Detect which cell encompasses the target text, then output its [x, y] center coordinate. 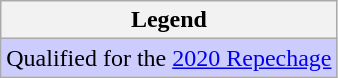
Legend [169, 20]
Qualified for the 2020 Repechage [169, 58]
